Identify which cell holds the provided text, then report its [x, y] central coordinate. 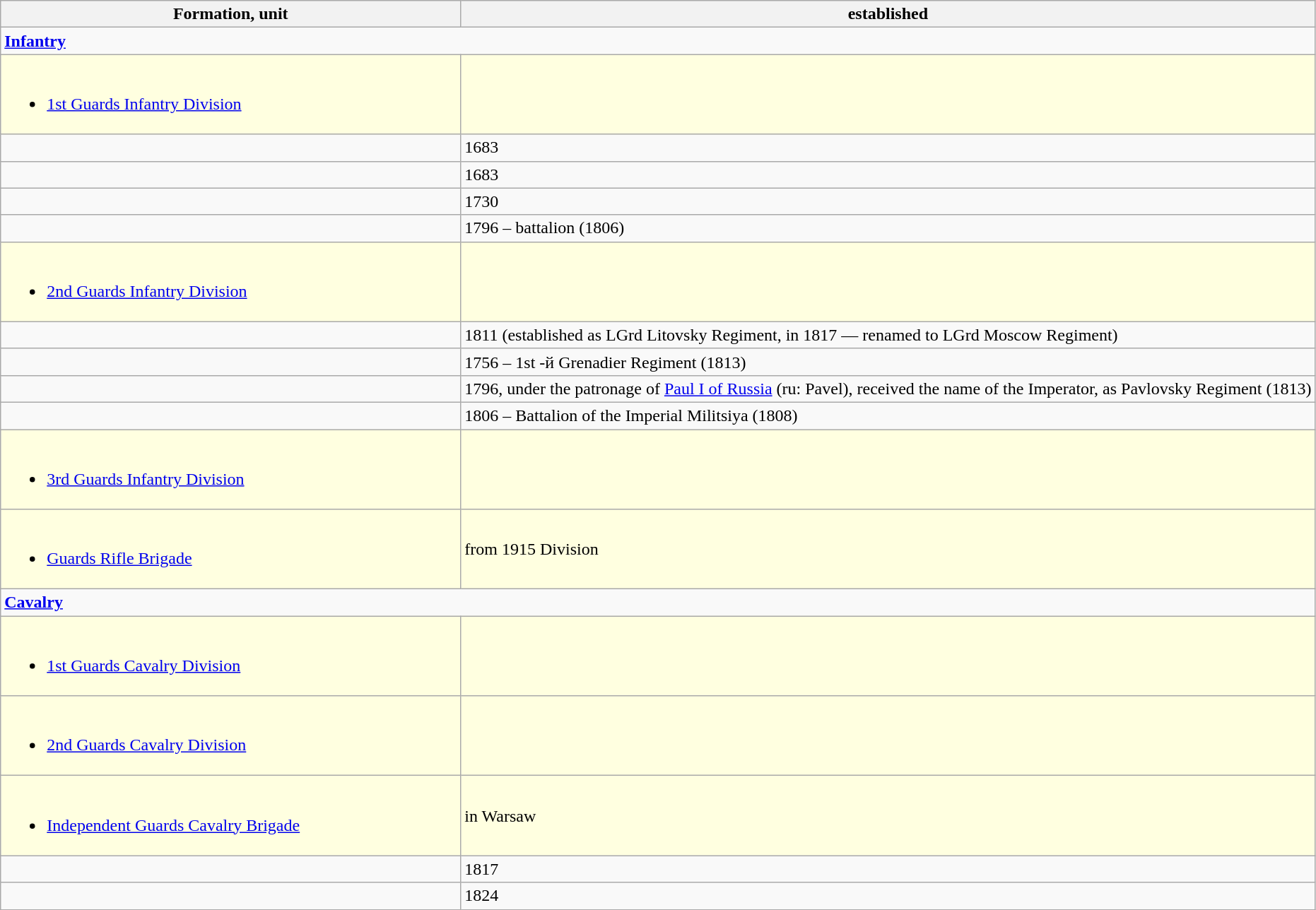
2nd Guards Cavalry Division [230, 736]
1806 – Battalion of the Imperial Militsiya (1808) [888, 415]
in Warsaw [888, 815]
1st Guards Cavalry Division [230, 656]
Infantry [658, 41]
2nd Guards Infantry Division [230, 281]
Guards Rifle Brigade [230, 550]
1730 [888, 201]
3rd Guards Infantry Division [230, 469]
Formation, unit [230, 14]
1796, under the patronage of Paul I of Russia (ru: Pavel), received the name of the Imperator, as Pavlovsky Regiment (1813) [888, 389]
established [888, 14]
1796 – battalion (1806) [888, 228]
Independent Guards Cavalry Brigade [230, 815]
1756 – 1st -й Grenadier Regiment (1813) [888, 362]
from 1915 Division [888, 550]
1st Guards Infantry Division [230, 95]
1824 [888, 896]
1817 [888, 869]
1811 (established as LGrd Litovsky Regiment, in 1817 — renamed to LGrd Moscow Regiment) [888, 335]
Cavalry [658, 603]
